Pinpoint the cell where the given text exists, returning its (x, y) midpoint coordinate. 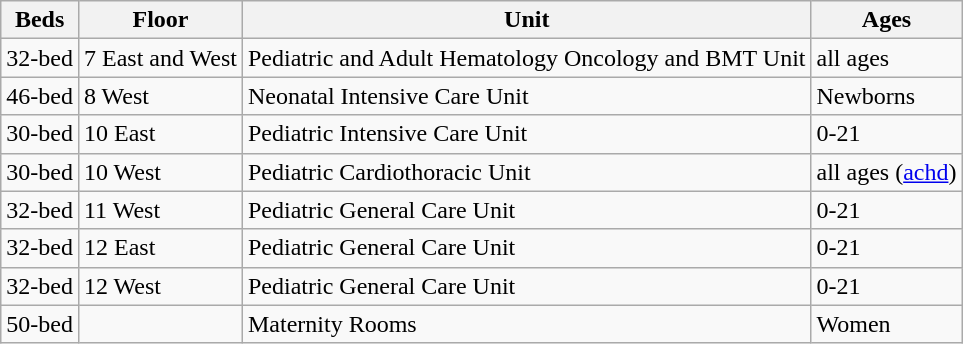
Beds (40, 20)
Maternity Rooms (526, 324)
all ages (achd) (886, 172)
Pediatric and Adult Hematology Oncology and BMT Unit (526, 58)
12 East (160, 248)
Newborns (886, 96)
50-bed (40, 324)
10 East (160, 134)
Pediatric Cardiothoracic Unit (526, 172)
Women (886, 324)
Floor (160, 20)
10 West (160, 172)
Pediatric Intensive Care Unit (526, 134)
12 West (160, 286)
46-bed (40, 96)
11 West (160, 210)
Ages (886, 20)
7 East and West (160, 58)
Neonatal Intensive Care Unit (526, 96)
8 West (160, 96)
all ages (886, 58)
Unit (526, 20)
